Return [X, Y] of the center of cell containing provided text 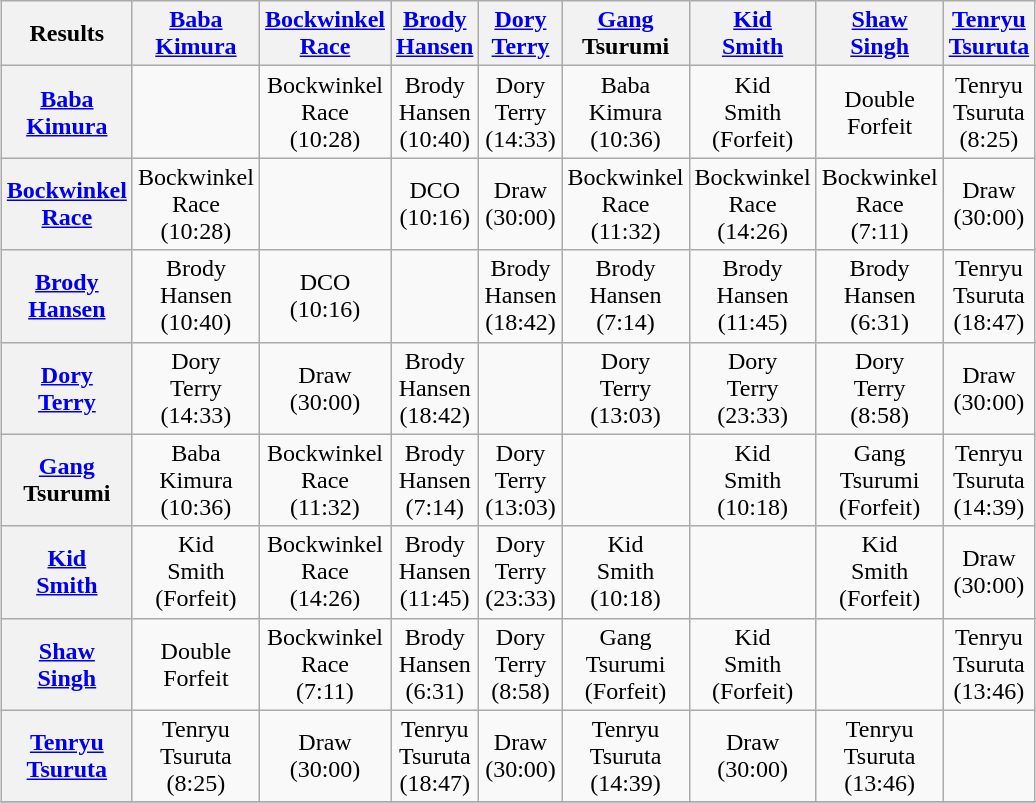
Results [66, 34]
